Find where the given text appears and provide that cell's center as [x, y] coordinate. 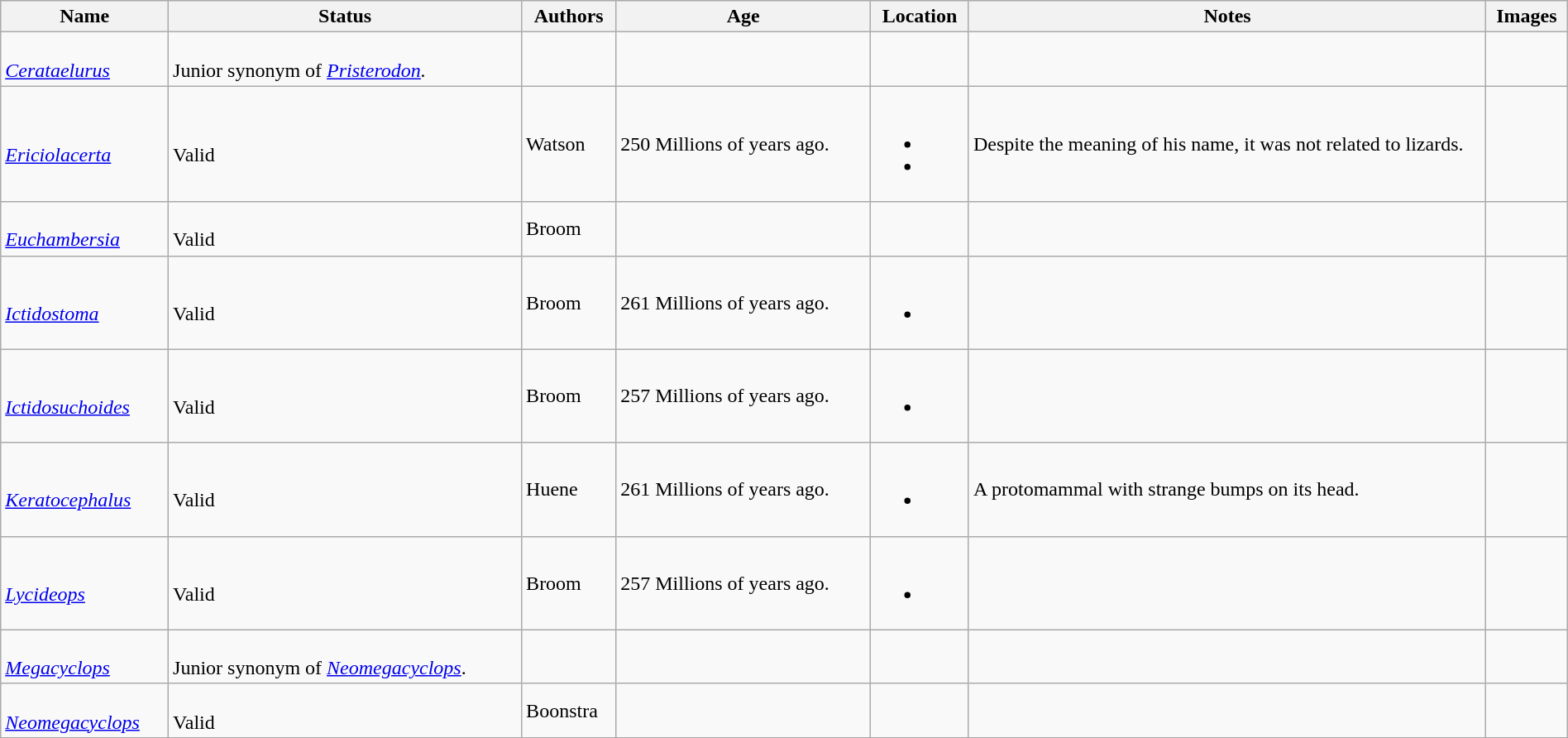
Ictidosuchoides [84, 395]
Authors [569, 17]
Cerataelurus [84, 60]
Despite the meaning of his name, it was not related to lizards. [1227, 144]
Notes [1227, 17]
Name [84, 17]
Keratocephalus [84, 490]
Location [920, 17]
Images [1527, 17]
Boonstra [569, 710]
Lycideops [84, 582]
Megacyclops [84, 657]
250 Millions of years ago. [743, 144]
Status [346, 17]
Watson [569, 144]
A protomammal with strange bumps on its head. [1227, 490]
Neomegacyclops [84, 710]
Euchambersia [84, 228]
Junior synonym of Neomegacyclops. [346, 657]
Ericiolacerta [84, 144]
Ictidostoma [84, 303]
Huene [569, 490]
Junior synonym of Pristerodon. [346, 60]
Age [743, 17]
